Locate the cell with the specified text and output its (x, y) center coordinate. 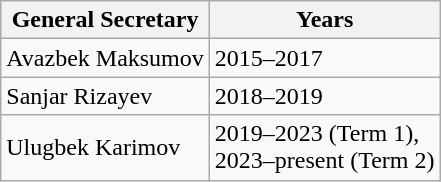
2019–2023 (Term 1), 2023–present (Term 2) (324, 148)
Ulugbek Karimov (106, 148)
2018–2019 (324, 96)
Years (324, 20)
Avazbek Maksumov (106, 58)
2015–2017 (324, 58)
Sanjar Rizayev (106, 96)
General Secretary (106, 20)
